Determine the [x, y] coordinate at the center of the cell enclosing the given text.  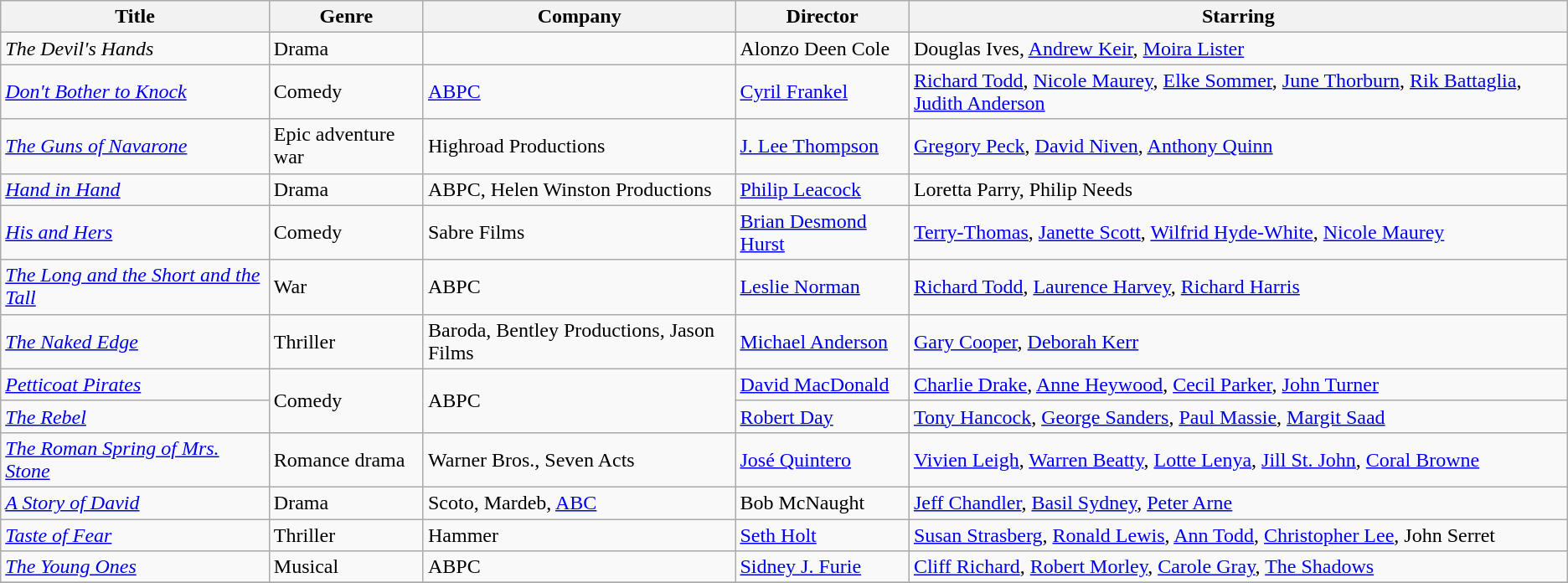
The Guns of Navarone [136, 146]
The Rebel [136, 416]
Seth Holt [823, 535]
José Quintero [823, 459]
Charlie Drake, Anne Heywood, Cecil Parker, John Turner [1238, 384]
Brian Desmond Hurst [823, 233]
Warner Bros., Seven Acts [579, 459]
Epic adventure war [346, 146]
The Devil's Hands [136, 49]
Gary Cooper, Deborah Kerr [1238, 342]
Hand in Hand [136, 189]
Robert Day [823, 416]
J. Lee Thompson [823, 146]
Sidney J. Furie [823, 567]
The Young Ones [136, 567]
Michael Anderson [823, 342]
Cliff Richard, Robert Morley, Carole Gray, The Shadows [1238, 567]
Baroda, Bentley Productions, Jason Films [579, 342]
His and Hers [136, 233]
The Roman Spring of Mrs. Stone [136, 459]
Leslie Norman [823, 286]
Don't Bother to Knock [136, 92]
Petticoat Pirates [136, 384]
Director [823, 17]
Philip Leacock [823, 189]
The Naked Edge [136, 342]
Vivien Leigh, Warren Beatty, Lotte Lenya, Jill St. John, Coral Browne [1238, 459]
Douglas Ives, Andrew Keir, Moira Lister [1238, 49]
War [346, 286]
Company [579, 17]
The Long and the Short and the Tall [136, 286]
Title [136, 17]
Cyril Frankel [823, 92]
Starring [1238, 17]
Romance drama [346, 459]
Susan Strasberg, Ronald Lewis, Ann Todd, Christopher Lee, John Serret [1238, 535]
A Story of David [136, 503]
Tony Hancock, George Sanders, Paul Massie, Margit Saad [1238, 416]
Terry-Thomas, Janette Scott, Wilfrid Hyde-White, Nicole Maurey [1238, 233]
Taste of Fear [136, 535]
Jeff Chandler, Basil Sydney, Peter Arne [1238, 503]
Sabre Films [579, 233]
Genre [346, 17]
Highroad Productions [579, 146]
Musical [346, 567]
Scoto, Mardeb, ABC [579, 503]
Loretta Parry, Philip Needs [1238, 189]
Richard Todd, Laurence Harvey, Richard Harris [1238, 286]
Gregory Peck, David Niven, Anthony Quinn [1238, 146]
Bob McNaught [823, 503]
Alonzo Deen Cole [823, 49]
Hammer [579, 535]
ABPC, Helen Winston Productions [579, 189]
David MacDonald [823, 384]
Richard Todd, Nicole Maurey, Elke Sommer, June Thorburn, Rik Battaglia, Judith Anderson [1238, 92]
